Detect which cell encompasses the target text, then output its (X, Y) center coordinate. 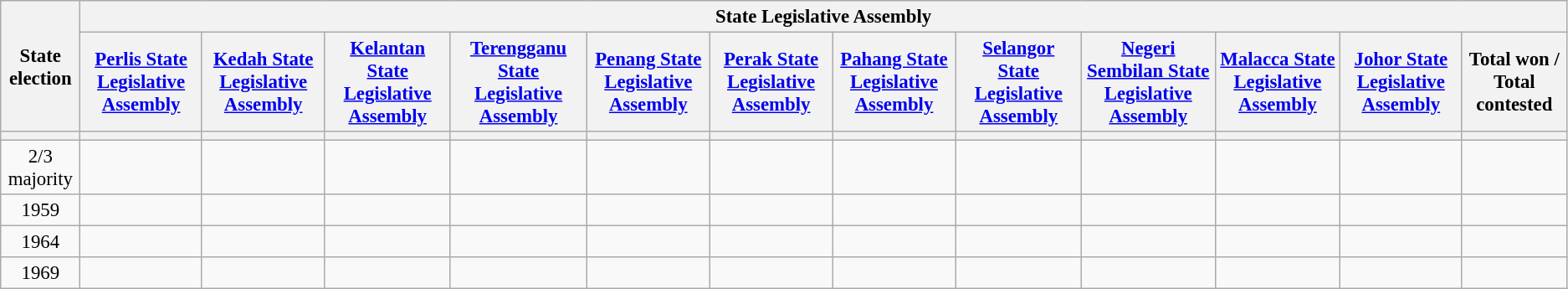
Selangor State Legislative Assembly (1018, 82)
1959 (40, 210)
State election (40, 66)
2/3 majority (40, 168)
Perak State Legislative Assembly (771, 82)
Perlis State Legislative Assembly (141, 82)
1964 (40, 242)
Malacca State Legislative Assembly (1277, 82)
Negeri Sembilan State Legislative Assembly (1148, 82)
Kedah State Legislative Assembly (263, 82)
Johor State Legislative Assembly (1401, 82)
Total won / Total contested (1514, 82)
Pahang State Legislative Assembly (894, 82)
State Legislative Assembly (823, 17)
Terengganu State Legislative Assembly (519, 82)
Kelantan State Legislative Assembly (387, 82)
Penang State Legislative Assembly (648, 82)
